Pinpoint the cell where the given text exists, returning its (x, y) midpoint coordinate. 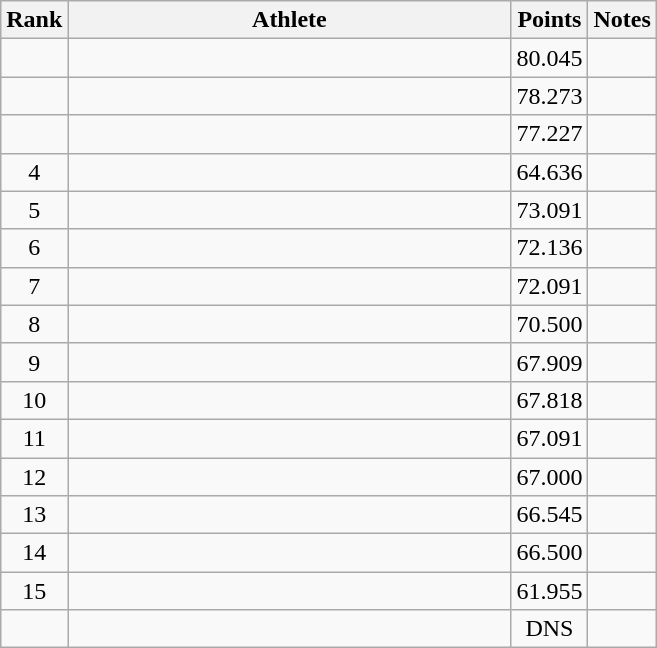
66.545 (550, 515)
15 (34, 591)
67.000 (550, 477)
11 (34, 438)
Points (550, 20)
9 (34, 362)
64.636 (550, 172)
10 (34, 400)
DNS (550, 629)
67.818 (550, 400)
67.909 (550, 362)
70.500 (550, 324)
7 (34, 286)
72.091 (550, 286)
5 (34, 210)
Athlete (290, 20)
72.136 (550, 248)
Notes (622, 20)
67.091 (550, 438)
4 (34, 172)
77.227 (550, 134)
66.500 (550, 553)
12 (34, 477)
73.091 (550, 210)
78.273 (550, 96)
14 (34, 553)
6 (34, 248)
80.045 (550, 58)
13 (34, 515)
8 (34, 324)
61.955 (550, 591)
Rank (34, 20)
